For the text-containing cell, return its midpoint in (x, y) coordinate format. 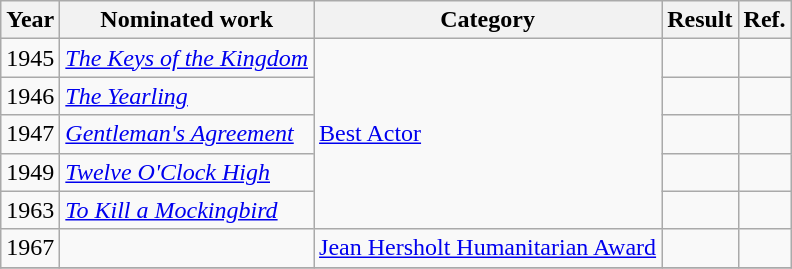
Nominated work (187, 20)
1963 (30, 210)
The Yearling (187, 96)
Twelve O'Clock High (187, 172)
Ref. (764, 20)
Result (700, 20)
Year (30, 20)
Jean Hersholt Humanitarian Award (488, 248)
1945 (30, 58)
1967 (30, 248)
Best Actor (488, 134)
Gentleman's Agreement (187, 134)
1949 (30, 172)
To Kill a Mockingbird (187, 210)
1946 (30, 96)
The Keys of the Kingdom (187, 58)
1947 (30, 134)
Category (488, 20)
